From the cell containing the given text, extract its center point as [x, y] coordinate. 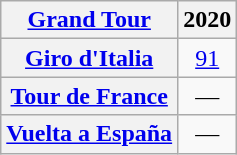
Vuelta a España [90, 134]
Grand Tour [90, 20]
2020 [208, 20]
91 [208, 58]
Giro d'Italia [90, 58]
Tour de France [90, 96]
